Extract the [X, Y] coordinate from the center of the cell holding the provided text.  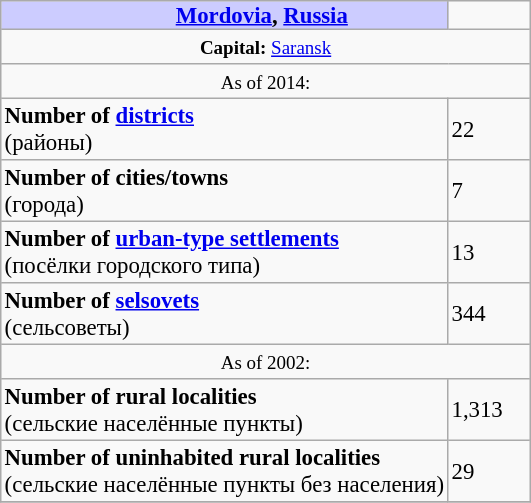
22 [489, 129]
13 [489, 252]
Number of selsovets(сельсоветы) [224, 314]
Number of rural localities(сельские населённые пункты) [224, 410]
As of 2014: [266, 81]
Mordovia, Russia [224, 15]
Number of districts(районы) [224, 129]
Capital: Saransk [266, 46]
Number of urban-type settlements(посёлки городского типа) [224, 252]
Number of uninhabited rural localities(сельские населённые пункты без населения) [224, 471]
7 [489, 191]
Number of cities/towns(города) [224, 191]
As of 2002: [266, 361]
1,313 [489, 410]
344 [489, 314]
29 [489, 471]
